Capture the cell that displays the provided text and extract its (X, Y) central coordinate. 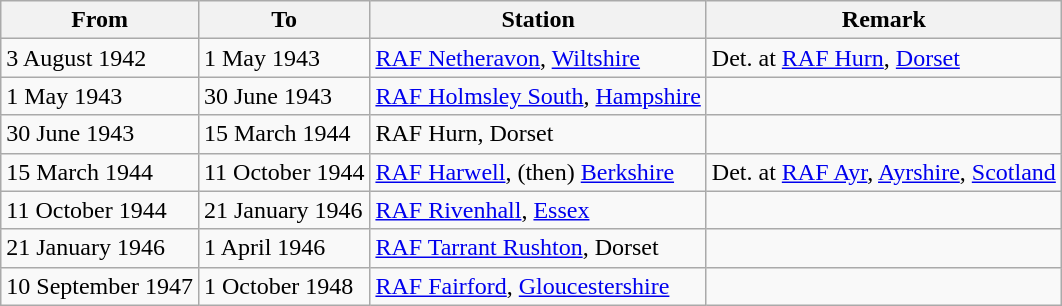
10 September 1947 (100, 286)
RAF Netheravon, Wiltshire (538, 58)
Station (538, 20)
Det. at RAF Hurn, Dorset (884, 58)
RAF Rivenhall, Essex (538, 210)
From (100, 20)
RAF Harwell, (then) Berkshire (538, 172)
RAF Hurn, Dorset (538, 134)
RAF Tarrant Rushton, Dorset (538, 248)
Det. at RAF Ayr, Ayrshire, Scotland (884, 172)
To (284, 20)
1 October 1948 (284, 286)
3 August 1942 (100, 58)
RAF Fairford, Gloucestershire (538, 286)
Remark (884, 20)
1 April 1946 (284, 248)
RAF Holmsley South, Hampshire (538, 96)
